Return (X, Y) of the center of cell containing provided text 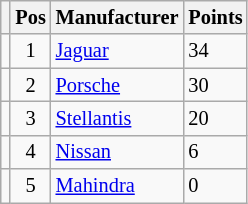
0 (215, 186)
34 (215, 51)
6 (215, 152)
1 (30, 51)
4 (30, 152)
Porsche (118, 85)
20 (215, 118)
30 (215, 85)
2 (30, 85)
Stellantis (118, 118)
Jaguar (118, 51)
5 (30, 186)
3 (30, 118)
Nissan (118, 152)
Points (215, 17)
Pos (30, 17)
Mahindra (118, 186)
Manufacturer (118, 17)
